Detect which cell encompasses the target text, then output its (X, Y) center coordinate. 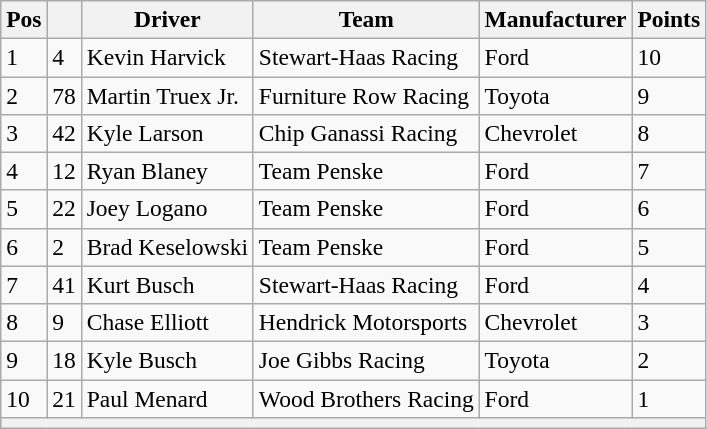
Brad Keselowski (167, 247)
Kurt Busch (167, 285)
21 (64, 398)
22 (64, 209)
Hendrick Motorsports (366, 322)
Ryan Blaney (167, 171)
Paul Menard (167, 398)
Team (366, 19)
Wood Brothers Racing (366, 398)
Chip Ganassi Racing (366, 133)
18 (64, 360)
78 (64, 95)
12 (64, 171)
Furniture Row Racing (366, 95)
Manufacturer (556, 19)
41 (64, 285)
Chase Elliott (167, 322)
42 (64, 133)
Joey Logano (167, 209)
Points (669, 19)
Driver (167, 19)
Kevin Harvick (167, 57)
Kyle Busch (167, 360)
Kyle Larson (167, 133)
Martin Truex Jr. (167, 95)
Joe Gibbs Racing (366, 360)
Pos (24, 19)
